Locate the cell with the specified text and output its [X, Y] center coordinate. 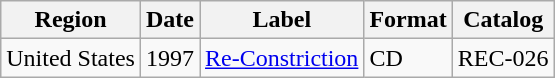
Date [170, 20]
REC-026 [503, 58]
Label [282, 20]
CD [408, 58]
United States [71, 58]
Re-Constriction [282, 58]
Catalog [503, 20]
Format [408, 20]
Region [71, 20]
1997 [170, 58]
